Return (X, Y) of the center of cell containing provided text 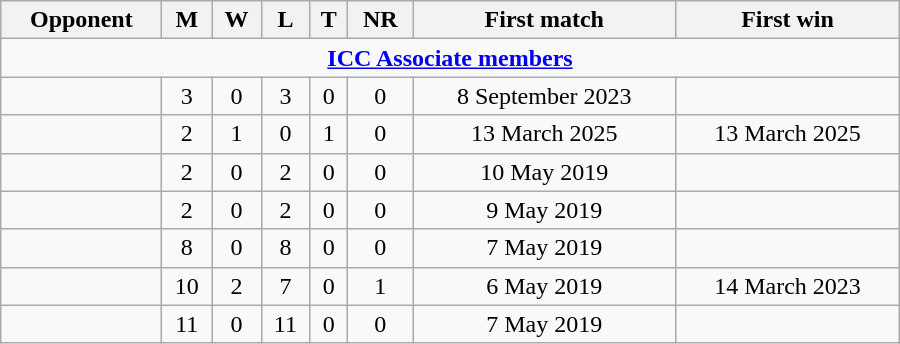
M (187, 20)
10 (187, 286)
9 May 2019 (544, 210)
7 (285, 286)
6 May 2019 (544, 286)
Opponent (82, 20)
14 March 2023 (788, 286)
First win (788, 20)
10 May 2019 (544, 172)
8 September 2023 (544, 96)
T (329, 20)
W (237, 20)
First match (544, 20)
NR (380, 20)
ICC Associate members (450, 58)
L (285, 20)
